Return the (x, y) coordinate for the center point of the cell that contains the specified text.  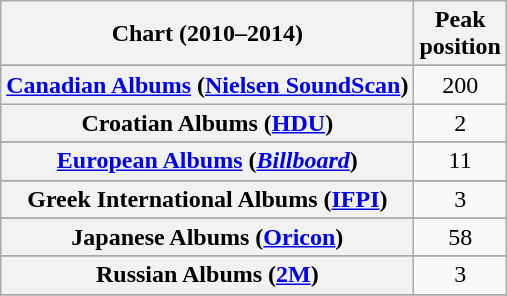
European Albums (Billboard) (208, 161)
200 (460, 85)
11 (460, 161)
Japanese Albums (Oricon) (208, 237)
58 (460, 237)
Canadian Albums (Nielsen SoundScan) (208, 85)
Peakposition (460, 34)
Chart (2010–2014) (208, 34)
2 (460, 123)
Russian Albums (2M) (208, 275)
Greek International Albums (IFPI) (208, 199)
Croatian Albums (HDU) (208, 123)
